From the cell containing the given text, extract its center point as [x, y] coordinate. 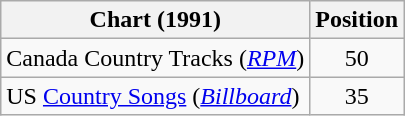
Canada Country Tracks (RPM) [156, 58]
35 [357, 96]
US Country Songs (Billboard) [156, 96]
Position [357, 20]
Chart (1991) [156, 20]
50 [357, 58]
